Output the (x, y) coordinate of the center of the cell containing the given text.  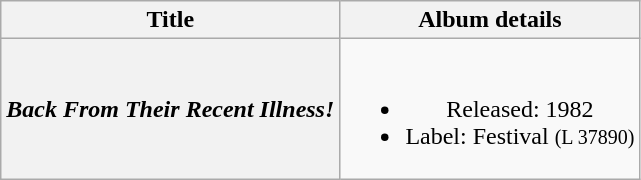
Album details (490, 20)
Released: 1982Label: Festival (L 37890) (490, 109)
Back From Their Recent Illness! (170, 109)
Title (170, 20)
